Scan for the cell matching the given text and deliver its [X, Y] coordinate at center. 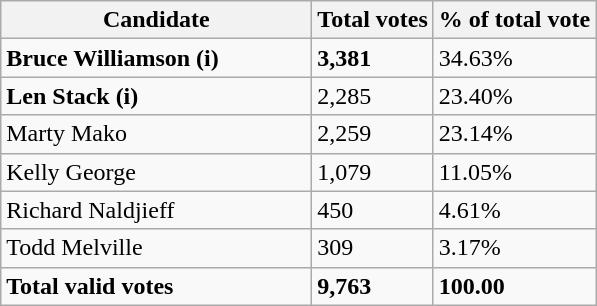
11.05% [514, 172]
Todd Melville [156, 248]
Marty Mako [156, 134]
2,285 [373, 96]
Total votes [373, 20]
3,381 [373, 58]
309 [373, 248]
2,259 [373, 134]
Richard Naldjieff [156, 210]
3.17% [514, 248]
Bruce Williamson (i) [156, 58]
1,079 [373, 172]
450 [373, 210]
Candidate [156, 20]
Total valid votes [156, 286]
23.14% [514, 134]
4.61% [514, 210]
Kelly George [156, 172]
Len Stack (i) [156, 96]
34.63% [514, 58]
23.40% [514, 96]
9,763 [373, 286]
% of total vote [514, 20]
100.00 [514, 286]
